Search for the cell housing the specified text and yield its [x, y] center coordinate. 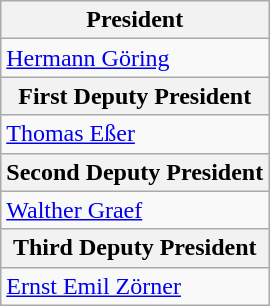
President [135, 20]
Hermann Göring [135, 58]
Thomas Eßer [135, 134]
First Deputy President [135, 96]
Third Deputy President [135, 248]
Walther Graef [135, 210]
Second Deputy President [135, 172]
Ernst Emil Zörner [135, 286]
